Provide the (X, Y) coordinate of the cell's center where the given text is located.  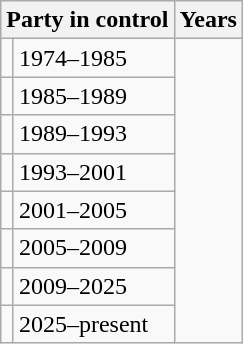
Party in control (88, 20)
2009–2025 (94, 286)
2005–2009 (94, 248)
1974–1985 (94, 58)
2025–present (94, 324)
1993–2001 (94, 172)
1985–1989 (94, 96)
Years (208, 20)
2001–2005 (94, 210)
1989–1993 (94, 134)
